Capture the cell that displays the provided text and extract its (x, y) central coordinate. 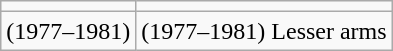
(1977–1981) (68, 31)
(1977–1981) Lesser arms (264, 31)
